Extract the [x, y] coordinate from the center of the cell holding the provided text.  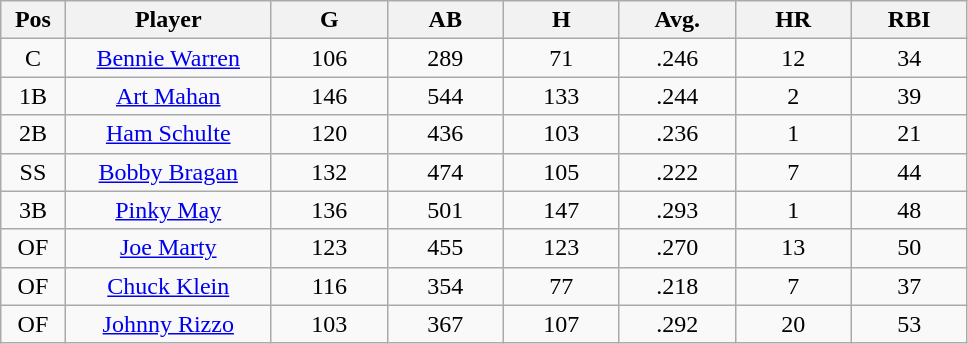
AB [445, 20]
C [33, 58]
71 [561, 58]
Art Mahan [168, 96]
.270 [677, 248]
44 [909, 172]
289 [445, 58]
53 [909, 324]
Johnny Rizzo [168, 324]
HR [793, 20]
455 [445, 248]
SS [33, 172]
1B [33, 96]
37 [909, 286]
146 [329, 96]
.246 [677, 58]
Pinky May [168, 210]
Ham Schulte [168, 134]
Bobby Bragan [168, 172]
120 [329, 134]
.222 [677, 172]
.218 [677, 286]
2 [793, 96]
133 [561, 96]
12 [793, 58]
136 [329, 210]
34 [909, 58]
H [561, 20]
2B [33, 134]
544 [445, 96]
474 [445, 172]
21 [909, 134]
Avg. [677, 20]
Joe Marty [168, 248]
367 [445, 324]
132 [329, 172]
48 [909, 210]
105 [561, 172]
Bennie Warren [168, 58]
436 [445, 134]
.292 [677, 324]
13 [793, 248]
G [329, 20]
.244 [677, 96]
147 [561, 210]
39 [909, 96]
106 [329, 58]
107 [561, 324]
77 [561, 286]
Pos [33, 20]
.236 [677, 134]
RBI [909, 20]
Player [168, 20]
354 [445, 286]
501 [445, 210]
Chuck Klein [168, 286]
116 [329, 286]
20 [793, 324]
50 [909, 248]
3B [33, 210]
.293 [677, 210]
